Output the [X, Y] coordinate of the center of the cell containing the given text.  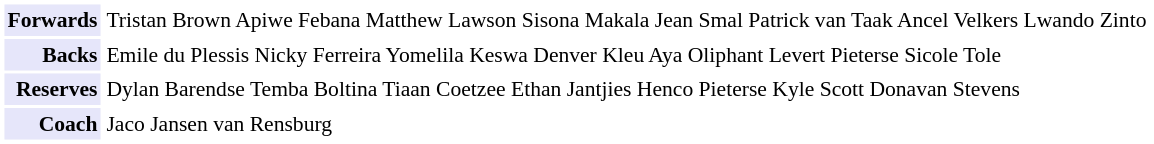
Jaco Jansen van Rensburg [626, 124]
Forwards [52, 20]
Dylan Barendse Temba Boltina Tiaan Coetzee Ethan Jantjies Henco Pieterse Kyle Scott Donavan Stevens [626, 90]
Backs [52, 55]
Tristan Brown Apiwe Febana Matthew Lawson Sisona Makala Jean Smal Patrick van Taak Ancel Velkers Lwando Zinto [626, 20]
Emile du Plessis Nicky Ferreira Yomelila Keswa Denver Kleu Aya Oliphant Levert Pieterse Sicole Tole [626, 55]
Coach [52, 124]
Reserves [52, 90]
